Provide the [x, y] coordinate of the cell's center where the given text is located.  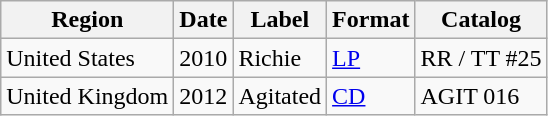
United Kingdom [88, 96]
Date [204, 20]
United States [88, 58]
Region [88, 20]
Catalog [481, 20]
2010 [204, 58]
AGIT 016 [481, 96]
Agitated [280, 96]
CD [371, 96]
RR / TT #25 [481, 58]
2012 [204, 96]
Label [280, 20]
Format [371, 20]
LP [371, 58]
Richie [280, 58]
